Find where the given text appears and provide that cell's center as (x, y) coordinate. 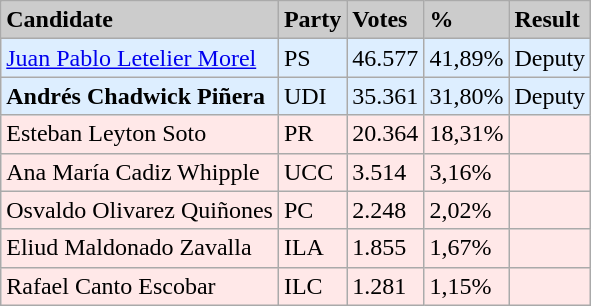
Osvaldo Olivarez Quiñones (140, 210)
1.855 (386, 248)
3.514 (386, 172)
2.248 (386, 210)
1,15% (466, 286)
UDI (312, 96)
1.281 (386, 286)
31,80% (466, 96)
46.577 (386, 58)
20.364 (386, 134)
Rafael Canto Escobar (140, 286)
Eliud Maldonado Zavalla (140, 248)
Votes (386, 20)
Party (312, 20)
PC (312, 210)
1,67% (466, 248)
PS (312, 58)
ILA (312, 248)
Andrés Chadwick Piñera (140, 96)
Esteban Leyton Soto (140, 134)
Ana María Cadiz Whipple (140, 172)
41,89% (466, 58)
% (466, 20)
Juan Pablo Letelier Morel (140, 58)
Result (550, 20)
ILC (312, 286)
Candidate (140, 20)
PR (312, 134)
2,02% (466, 210)
18,31% (466, 134)
3,16% (466, 172)
UCC (312, 172)
35.361 (386, 96)
